From the cell containing the given text, extract its center point as (x, y) coordinate. 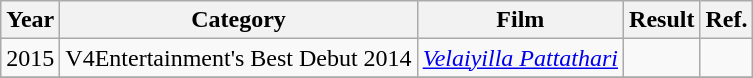
Ref. (726, 20)
Category (238, 20)
Film (520, 20)
2015 (30, 58)
Year (30, 20)
Velaiyilla Pattathari (520, 58)
Result (662, 20)
V4Entertainment's Best Debut 2014 (238, 58)
